For the text-containing cell, return its midpoint in (x, y) coordinate format. 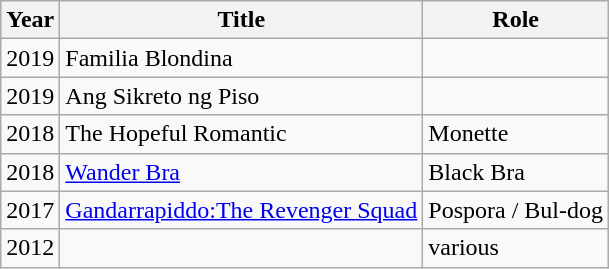
Familia Blondina (242, 58)
The Hopeful Romantic (242, 134)
Year (30, 20)
Role (516, 20)
Wander Bra (242, 172)
Gandarrapiddo:The Revenger Squad (242, 210)
Ang Sikreto ng Piso (242, 96)
Title (242, 20)
2017 (30, 210)
Black Bra (516, 172)
Pospora / Bul-dog (516, 210)
2012 (30, 248)
Monette (516, 134)
various (516, 248)
